Pinpoint the cell where the given text exists, returning its [x, y] midpoint coordinate. 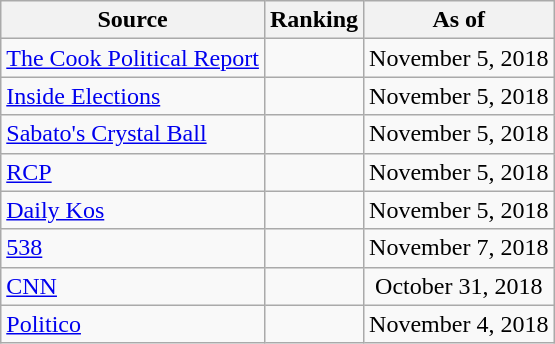
RCP [133, 172]
The Cook Political Report [133, 58]
As of [459, 20]
Sabato's Crystal Ball [133, 134]
Inside Elections [133, 96]
October 31, 2018 [459, 286]
November 7, 2018 [459, 248]
Politico [133, 324]
Daily Kos [133, 210]
CNN [133, 286]
Source [133, 20]
538 [133, 248]
Ranking [314, 20]
November 4, 2018 [459, 324]
